For the text-containing cell, return its midpoint in (X, Y) coordinate format. 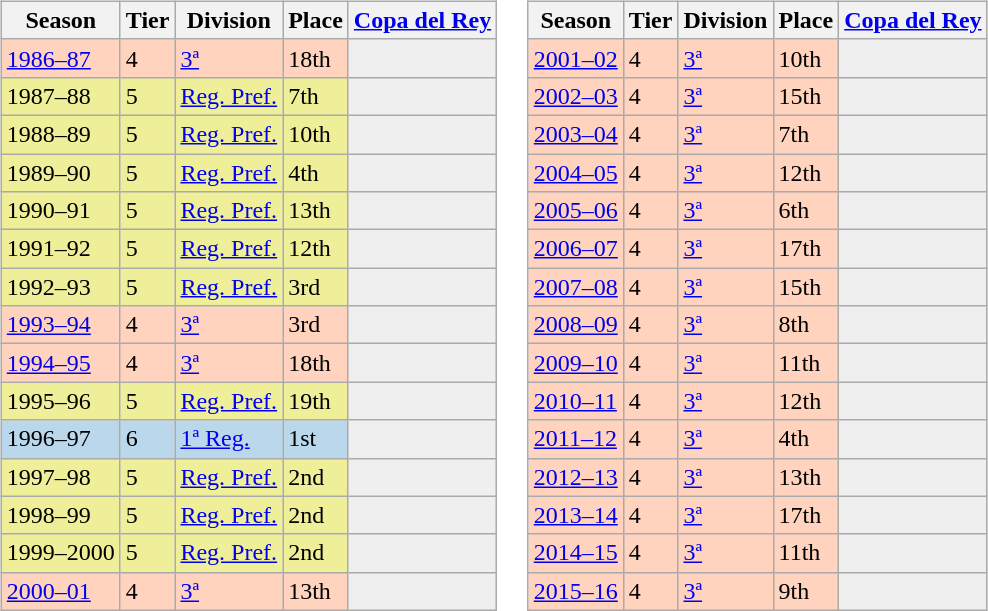
1987–88 (60, 96)
1988–89 (60, 134)
1994–95 (60, 363)
1999–2000 (60, 553)
19th (316, 401)
2003–04 (576, 134)
2005–06 (576, 211)
1986–87 (60, 58)
1995–96 (60, 401)
9th (806, 591)
2006–07 (576, 249)
2000–01 (60, 591)
2011–12 (576, 439)
1ª Reg. (229, 439)
1989–90 (60, 173)
2008–09 (576, 325)
2015–16 (576, 591)
2004–05 (576, 173)
1993–94 (60, 325)
2013–14 (576, 515)
1996–97 (60, 439)
6 (148, 439)
2014–15 (576, 553)
2012–13 (576, 477)
1st (316, 439)
2002–03 (576, 96)
6th (806, 211)
2007–08 (576, 287)
2010–11 (576, 401)
1990–91 (60, 211)
1991–92 (60, 249)
8th (806, 325)
1998–99 (60, 515)
1997–98 (60, 477)
2009–10 (576, 363)
1992–93 (60, 287)
2001–02 (576, 58)
